Provide the (X, Y) coordinate of the cell's center where the given text is located.  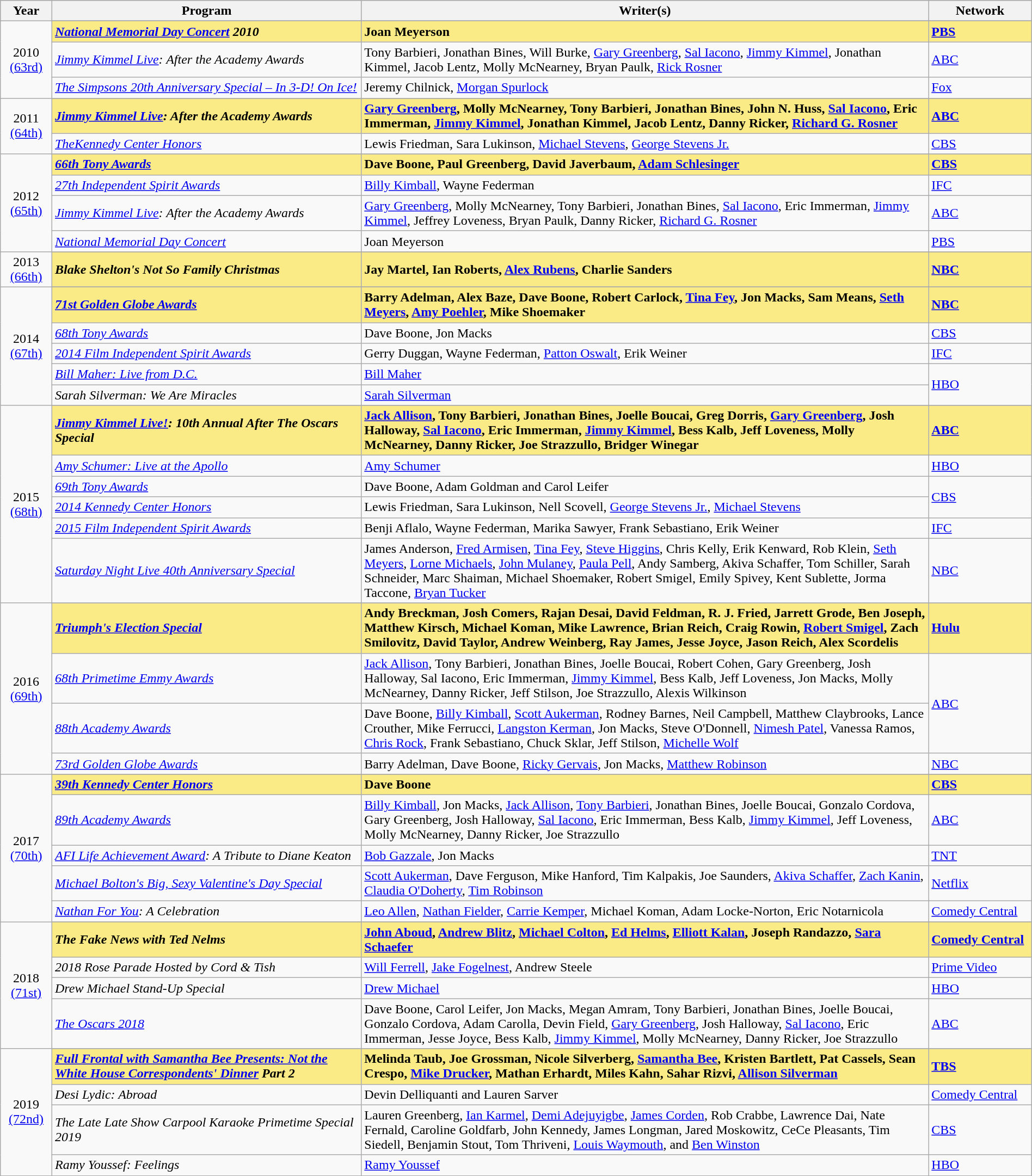
Saturday Night Live 40th Anniversary Special (206, 570)
Prime Video (980, 968)
Drew Michael (645, 988)
2015(68th) (26, 504)
Fox (980, 88)
Dave Boone, Paul Greenberg, David Javerbaum, Adam Schlesinger (645, 164)
68th Primetime Emmy Awards (206, 678)
Ramy Youssef: Feelings (206, 1165)
Ramy Youssef (645, 1165)
Jeremy Chilnick, Morgan Spurlock (645, 88)
Billy Kimball, Wayne Federman (645, 185)
Year (26, 11)
Gerry Duggan, Wayne Federman, Patton Oswalt, Erik Weiner (645, 354)
TBS (980, 1067)
Amy Schumer: Live at the Apollo (206, 466)
2014 Film Independent Spirit Awards (206, 354)
Nathan For You: A Celebration (206, 912)
2017(70th) (26, 848)
The Simpsons 20th Anniversary Special – In 3-D! On Ice! (206, 88)
71st Golden Globe Awards (206, 305)
Bob Gazzale, Jon Macks (645, 855)
2011(64th) (26, 126)
Lewis Friedman, Sara Lukinson, Nell Scovell, George Stevens Jr., Michael Stevens (645, 507)
Benji Aflalo, Wayne Federman, Marika Sawyer, Frank Sebastiano, Erik Weiner (645, 528)
66th Tony Awards (206, 164)
Hulu (980, 628)
Blake Shelton's Not So Family Christmas (206, 269)
Will Ferrell, Jake Fogelnest, Andrew Steele (645, 968)
Sarah Silverman: We Are Miracles (206, 395)
2018 Rose Parade Hosted by Cord & Tish (206, 968)
TNT (980, 855)
69th Tony Awards (206, 487)
Leo Allen, Nathan Fielder, Carrie Kemper, Michael Koman, Adam Locke-Norton, Eric Notarnicola (645, 912)
The Oscars 2018 (206, 1024)
Jay Martel, Ian Roberts, Alex Rubens, Charlie Sanders (645, 269)
John Aboud, Andrew Blitz, Michael Colton, Ed Helms, Elliott Kalan, Joseph Randazzo, Sara Schaefer (645, 939)
2012(65th) (26, 202)
Michael Bolton's Big, Sexy Valentine's Day Special (206, 884)
2014 Kennedy Center Honors (206, 507)
Lewis Friedman, Sara Lukinson, Michael Stevens, George Stevens Jr. (645, 144)
Jimmy Kimmel Live!: 10th Annual After The Oscars Special (206, 430)
Program (206, 11)
2016(69th) (26, 688)
Bill Maher: Live from D.C. (206, 374)
AFI Life Achievement Award: A Tribute to Diane Keaton (206, 855)
39th Kennedy Center Honors (206, 784)
Barry Adelman, Dave Boone, Ricky Gervais, Jon Macks, Matthew Robinson (645, 764)
Network (980, 11)
The Late Late Show Carpool Karaoke Primetime Special 2019 (206, 1130)
68th Tony Awards (206, 333)
Bill Maher (645, 374)
Devin Delliquanti and Lauren Sarver (645, 1094)
2019(72nd) (26, 1112)
Barry Adelman, Alex Baze, Dave Boone, Robert Carlock, Tina Fey, Jon Macks, Sam Means, Seth Meyers, Amy Poehler, Mike Shoemaker (645, 305)
Writer(s) (645, 11)
Desi Lydic: Abroad (206, 1094)
2010(63rd) (26, 60)
Amy Schumer (645, 466)
Full Frontal with Samantha Bee Presents: Not the White House Correspondents' Dinner Part 2 (206, 1067)
Sarah Silverman (645, 395)
Triumph's Election Special (206, 628)
National Memorial Day Concert (206, 241)
2013(66th) (26, 269)
Scott Aukerman, Dave Ferguson, Mike Hanford, Tim Kalpakis, Joe Saunders, Akiva Schaffer, Zach Kanin, Claudia O'Doherty, Tim Robinson (645, 884)
Dave Boone, Adam Goldman and Carol Leifer (645, 487)
The Fake News with Ted Nelms (206, 939)
Dave Boone (645, 784)
73rd Golden Globe Awards (206, 764)
88th Academy Awards (206, 728)
TheKennedy Center Honors (206, 144)
27th Independent Spirit Awards (206, 185)
Drew Michael Stand-Up Special (206, 988)
2018(71st) (26, 985)
Netflix (980, 884)
2015 Film Independent Spirit Awards (206, 528)
Dave Boone, Jon Macks (645, 333)
89th Academy Awards (206, 820)
National Memorial Day Concert 2010 (206, 32)
2014(67th) (26, 346)
